Scan for the cell matching the given text and deliver its (X, Y) coordinate at center. 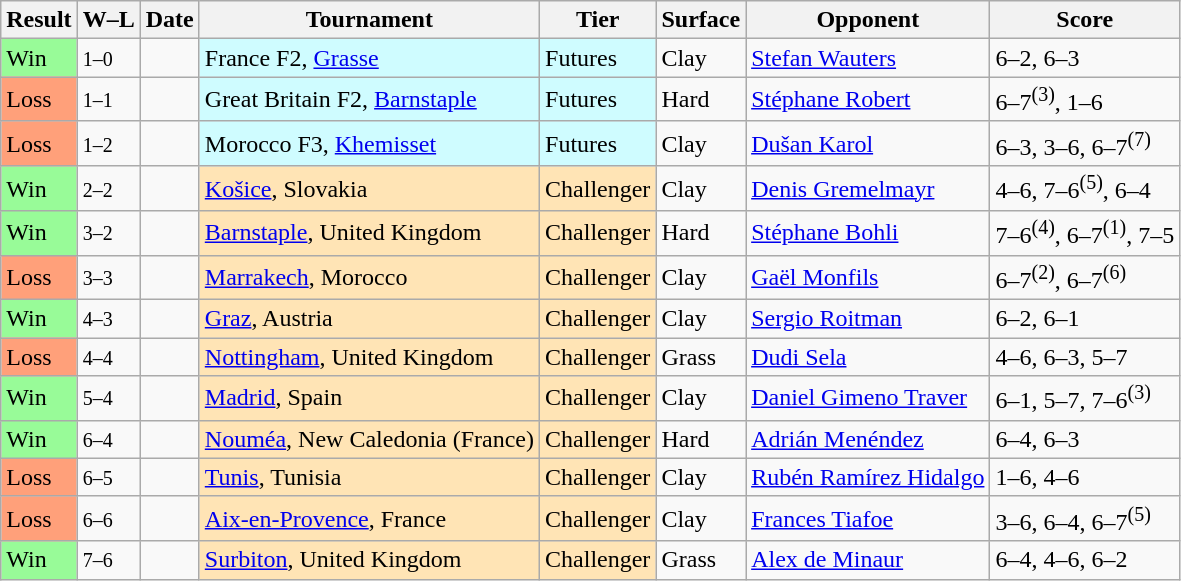
W–L (108, 20)
Score (1085, 20)
Result (39, 20)
Great Britain F2, Barnstaple (369, 100)
6–7(3), 1–6 (1085, 100)
4–6, 6–3, 5–7 (1085, 357)
Barnstaple, United Kingdom (369, 234)
Tier (598, 20)
5–4 (108, 398)
Surbiton, United Kingdom (369, 560)
1–6, 4–6 (1085, 477)
6–4, 4–6, 6–2 (1085, 560)
Sergio Roitman (868, 319)
Tunis, Tunisia (369, 477)
Košice, Slovakia (369, 188)
Stefan Wauters (868, 58)
3–6, 6–4, 6–7(5) (1085, 518)
Denis Gremelmayr (868, 188)
6–3, 3–6, 6–7(7) (1085, 144)
Adrián Menéndez (868, 439)
4–4 (108, 357)
Stéphane Bohli (868, 234)
6–4, 6–3 (1085, 439)
Stéphane Robert (868, 100)
Dudi Sela (868, 357)
Gaël Monfils (868, 278)
6–4 (108, 439)
3–3 (108, 278)
Marrakech, Morocco (369, 278)
1–0 (108, 58)
France F2, Grasse (369, 58)
7–6(4), 6–7(1), 7–5 (1085, 234)
1–1 (108, 100)
4–6, 7–6(5), 6–4 (1085, 188)
4–3 (108, 319)
7–6 (108, 560)
6–7(2), 6–7(6) (1085, 278)
Opponent (868, 20)
Tournament (369, 20)
Frances Tiafoe (868, 518)
3–2 (108, 234)
Morocco F3, Khemisset (369, 144)
Date (170, 20)
Madrid, Spain (369, 398)
Rubén Ramírez Hidalgo (868, 477)
2–2 (108, 188)
6–5 (108, 477)
6–2, 6–1 (1085, 319)
Surface (701, 20)
1–2 (108, 144)
Alex de Minaur (868, 560)
Nottingham, United Kingdom (369, 357)
6–1, 5–7, 7–6(3) (1085, 398)
6–2, 6–3 (1085, 58)
6–6 (108, 518)
Aix-en-Provence, France (369, 518)
Nouméa, New Caledonia (France) (369, 439)
Daniel Gimeno Traver (868, 398)
Graz, Austria (369, 319)
Dušan Karol (868, 144)
